Extract the [x, y] coordinate from the center of the cell holding the provided text.  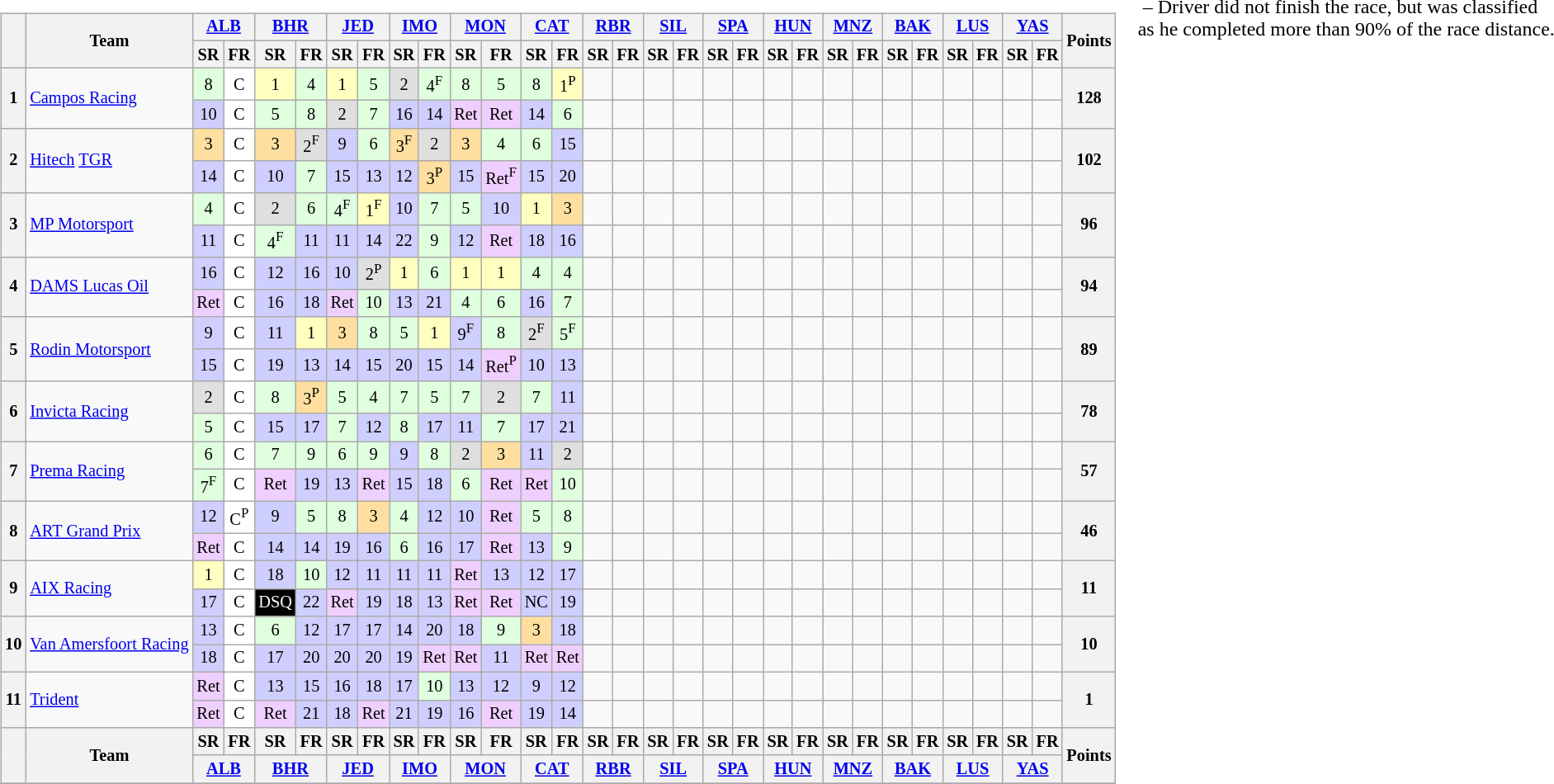
Campos Racing [109, 99]
AIX Racing [109, 589]
NC [536, 602]
ART Grand Prix [109, 531]
89 [1089, 349]
Invicta Racing [109, 411]
DSQ [275, 602]
9F [465, 333]
DAMS Lucas Oil [109, 287]
94 [1089, 287]
MP Motorsport [109, 224]
96 [1089, 224]
RetF [500, 177]
Hitech TGR [109, 161]
102 [1089, 161]
46 [1089, 531]
RetP [500, 365]
78 [1089, 411]
Prema Racing [109, 470]
3F [404, 145]
5F [568, 333]
57 [1089, 470]
Rodin Motorsport [109, 349]
2P [374, 272]
Van Amersfoort Racing [109, 644]
7F [208, 485]
1F [374, 208]
1P [568, 84]
CP [239, 517]
Trident [109, 700]
128 [1089, 99]
